Find where the given text appears and provide that cell's center as [x, y] coordinate. 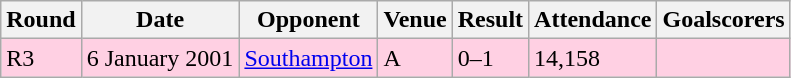
Venue [415, 20]
6 January 2001 [160, 58]
Opponent [308, 20]
A [415, 58]
Date [160, 20]
Round [41, 20]
0–1 [490, 58]
Southampton [308, 58]
R3 [41, 58]
Attendance [593, 20]
Goalscorers [724, 20]
Result [490, 20]
14,158 [593, 58]
